Output the [x, y] coordinate of the center of the cell containing the given text.  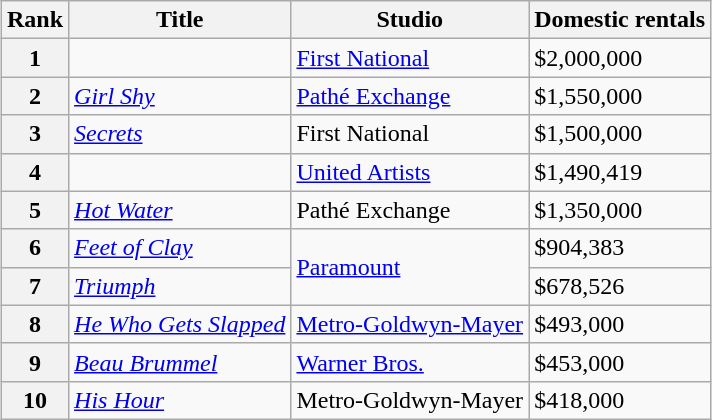
Beau Brummel [180, 362]
Secrets [180, 134]
Warner Bros. [410, 362]
Paramount [410, 267]
$418,000 [620, 400]
$904,383 [620, 248]
Triumph [180, 286]
United Artists [410, 172]
5 [34, 210]
3 [34, 134]
$1,350,000 [620, 210]
Hot Water [180, 210]
1 [34, 58]
$1,550,000 [620, 96]
10 [34, 400]
$453,000 [620, 362]
$493,000 [620, 324]
2 [34, 96]
Feet of Clay [180, 248]
$1,500,000 [620, 134]
$1,490,419 [620, 172]
7 [34, 286]
He Who Gets Slapped [180, 324]
6 [34, 248]
Girl Shy [180, 96]
9 [34, 362]
His Hour [180, 400]
4 [34, 172]
Title [180, 20]
Studio [410, 20]
8 [34, 324]
Rank [34, 20]
Domestic rentals [620, 20]
$2,000,000 [620, 58]
$678,526 [620, 286]
